For the text-containing cell, return its midpoint in [x, y] coordinate format. 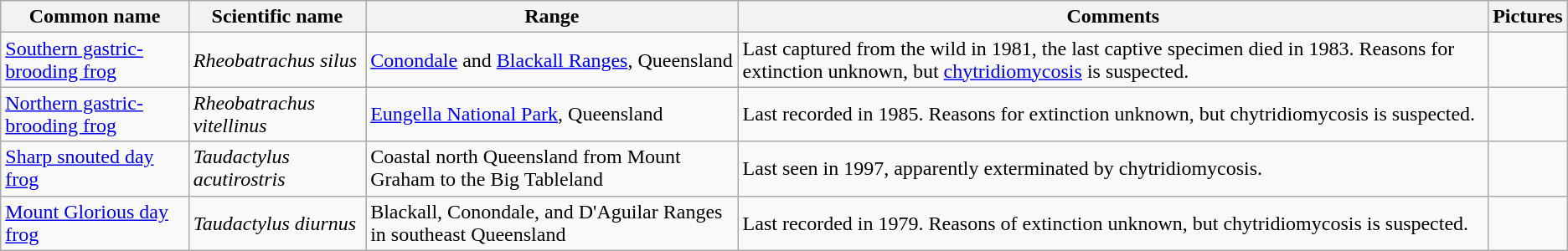
Pictures [1528, 17]
Taudactylus diurnus [276, 223]
Last seen in 1997, apparently exterminated by chytridiomycosis. [1113, 169]
Northern gastric-brooding frog [95, 114]
Rheobatrachus silus [276, 60]
Coastal north Queensland from Mount Graham to the Big Tableland [552, 169]
Blackall, Conondale, and D'Aguilar Ranges in southeast Queensland [552, 223]
Common name [95, 17]
Last captured from the wild in 1981, the last captive specimen died in 1983. Reasons for extinction unknown, but chytridiomycosis is suspected. [1113, 60]
Southern gastric-brooding frog [95, 60]
Mount Glorious day frog [95, 223]
Last recorded in 1979. Reasons of extinction unknown, but chytridiomycosis is suspected. [1113, 223]
Last recorded in 1985. Reasons for extinction unknown, but chytridiomycosis is suspected. [1113, 114]
Conondale and Blackall Ranges, Queensland [552, 60]
Eungella National Park, Queensland [552, 114]
Sharp snouted day frog [95, 169]
Rheobatrachus vitellinus [276, 114]
Range [552, 17]
Taudactylus acutirostris [276, 169]
Comments [1113, 17]
Scientific name [276, 17]
